Capture the cell that displays the provided text and extract its [x, y] central coordinate. 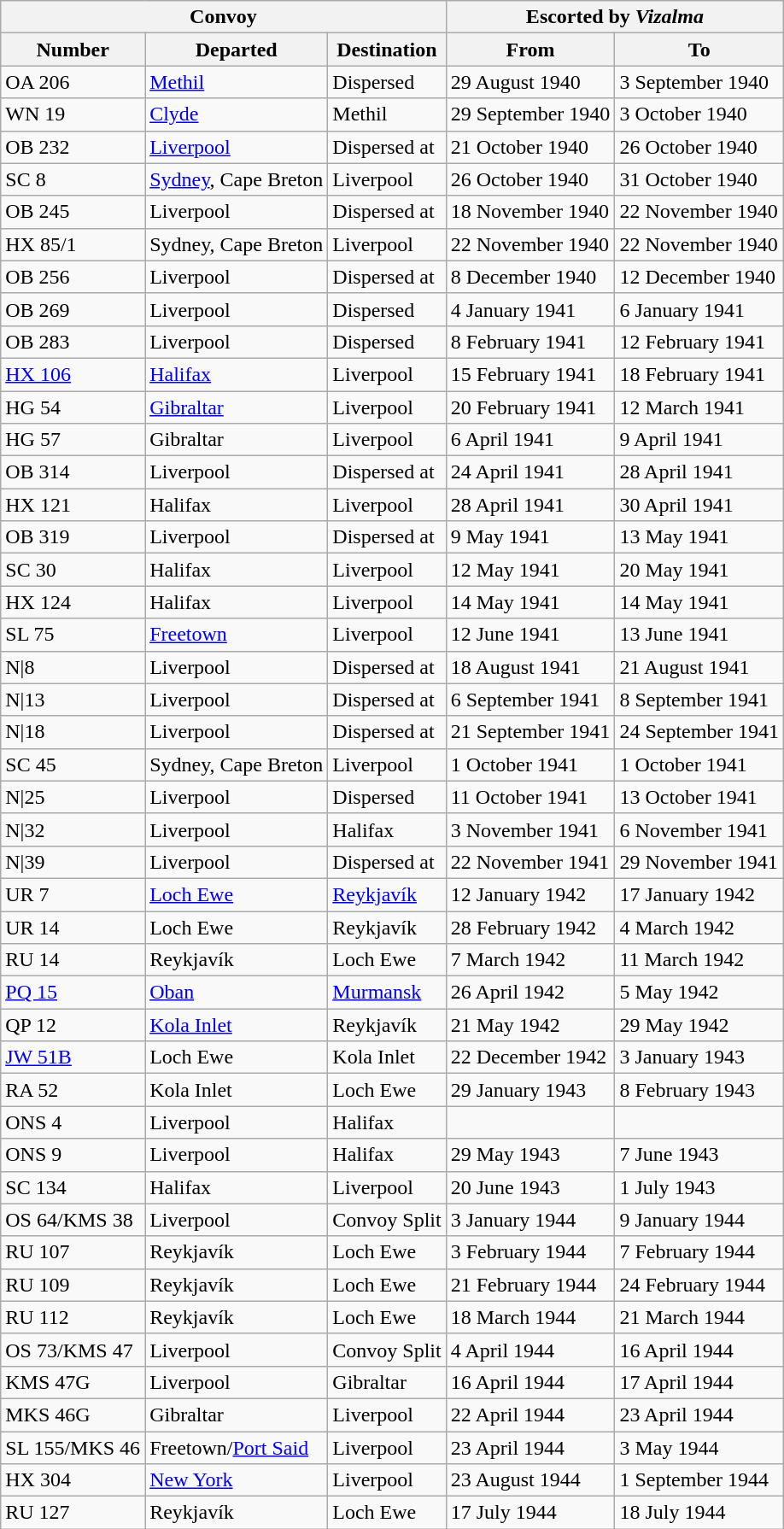
29 August 1940 [530, 82]
RA 52 [73, 1090]
24 February 1944 [699, 1285]
OA 206 [73, 82]
OB 245 [73, 212]
15 February 1941 [530, 374]
24 April 1941 [530, 472]
OB 232 [73, 147]
SC 45 [73, 764]
13 May 1941 [699, 537]
3 January 1943 [699, 1057]
20 May 1941 [699, 570]
OB 283 [73, 342]
N|8 [73, 667]
22 December 1942 [530, 1057]
6 September 1941 [530, 700]
HX 106 [73, 374]
RU 109 [73, 1285]
OB 314 [73, 472]
RU 107 [73, 1252]
RU 127 [73, 1513]
HX 121 [73, 505]
17 April 1944 [699, 1382]
7 February 1944 [699, 1252]
17 January 1942 [699, 894]
18 August 1941 [530, 667]
UR 14 [73, 927]
18 February 1941 [699, 374]
29 January 1943 [530, 1090]
31 October 1940 [699, 179]
HG 54 [73, 407]
Departed [237, 50]
5 May 1942 [699, 993]
ONS 4 [73, 1122]
12 March 1941 [699, 407]
4 April 1944 [530, 1350]
13 June 1941 [699, 635]
New York [237, 1480]
SC 134 [73, 1187]
11 March 1942 [699, 960]
29 May 1943 [530, 1155]
N|13 [73, 700]
Convoy [224, 17]
3 January 1944 [530, 1220]
SL 75 [73, 635]
6 November 1941 [699, 829]
9 May 1941 [530, 537]
12 December 1940 [699, 277]
WN 19 [73, 114]
22 April 1944 [530, 1415]
Freetown/Port Said [237, 1448]
3 November 1941 [530, 829]
Murmansk [387, 993]
SC 30 [73, 570]
24 September 1941 [699, 732]
23 August 1944 [530, 1480]
QP 12 [73, 1025]
To [699, 50]
21 September 1941 [530, 732]
8 December 1940 [530, 277]
4 January 1941 [530, 309]
11 October 1941 [530, 797]
21 October 1940 [530, 147]
3 May 1944 [699, 1448]
17 July 1944 [530, 1513]
30 April 1941 [699, 505]
OB 319 [73, 537]
8 February 1941 [530, 342]
21 May 1942 [530, 1025]
20 June 1943 [530, 1187]
Escorted by Vizalma [615, 17]
MKS 46G [73, 1415]
22 November 1941 [530, 862]
KMS 47G [73, 1382]
1 September 1944 [699, 1480]
18 March 1944 [530, 1317]
21 August 1941 [699, 667]
7 March 1942 [530, 960]
Clyde [237, 114]
6 April 1941 [530, 440]
28 February 1942 [530, 927]
JW 51B [73, 1057]
RU 112 [73, 1317]
29 May 1942 [699, 1025]
RU 14 [73, 960]
HX 124 [73, 602]
OB 269 [73, 309]
8 February 1943 [699, 1090]
4 March 1942 [699, 927]
9 April 1941 [699, 440]
9 January 1944 [699, 1220]
3 February 1944 [530, 1252]
18 July 1944 [699, 1513]
Freetown [237, 635]
OS 64/KMS 38 [73, 1220]
OB 256 [73, 277]
21 February 1944 [530, 1285]
12 May 1941 [530, 570]
OS 73/KMS 47 [73, 1350]
6 January 1941 [699, 309]
18 November 1940 [530, 212]
From [530, 50]
ONS 9 [73, 1155]
3 September 1940 [699, 82]
N|39 [73, 862]
1 July 1943 [699, 1187]
N|25 [73, 797]
Destination [387, 50]
12 June 1941 [530, 635]
3 October 1940 [699, 114]
7 June 1943 [699, 1155]
21 March 1944 [699, 1317]
HX 85/1 [73, 244]
29 November 1941 [699, 862]
29 September 1940 [530, 114]
HX 304 [73, 1480]
Oban [237, 993]
SC 8 [73, 179]
N|18 [73, 732]
UR 7 [73, 894]
N|32 [73, 829]
12 February 1941 [699, 342]
SL 155/MKS 46 [73, 1448]
8 September 1941 [699, 700]
20 February 1941 [530, 407]
Number [73, 50]
12 January 1942 [530, 894]
13 October 1941 [699, 797]
26 April 1942 [530, 993]
PQ 15 [73, 993]
HG 57 [73, 440]
